Return the [x, y] coordinate for the center point of the cell that contains the specified text.  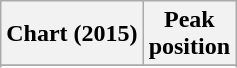
Peakposition [189, 34]
Chart (2015) [72, 34]
